Search for the cell housing the specified text and yield its (x, y) center coordinate. 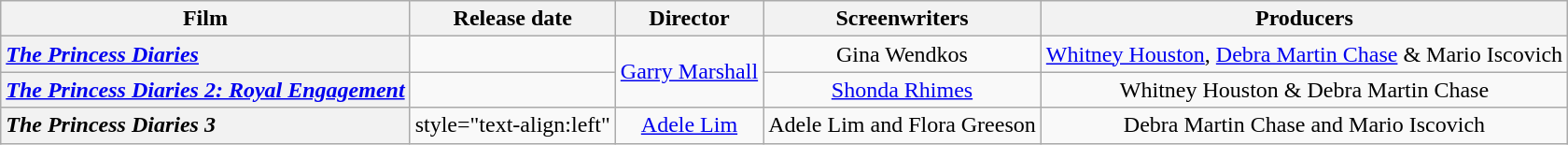
Release date (512, 19)
Screenwriters (903, 19)
The Princess Diaries 2: Royal Engagement (205, 90)
The Princess Diaries 3 (205, 125)
Debra Martin Chase and Mario Iscovich (1304, 125)
Producers (1304, 19)
style="text-align:left" (512, 125)
Director (689, 19)
Whitney Houston & Debra Martin Chase (1304, 90)
Whitney Houston, Debra Martin Chase & Mario Iscovich (1304, 54)
Gina Wendkos (903, 54)
Adele Lim and Flora Greeson (903, 125)
Garry Marshall (689, 72)
Shonda Rhimes (903, 90)
The Princess Diaries (205, 54)
Adele Lim (689, 125)
Film (205, 19)
